Search for the cell housing the specified text and yield its (x, y) center coordinate. 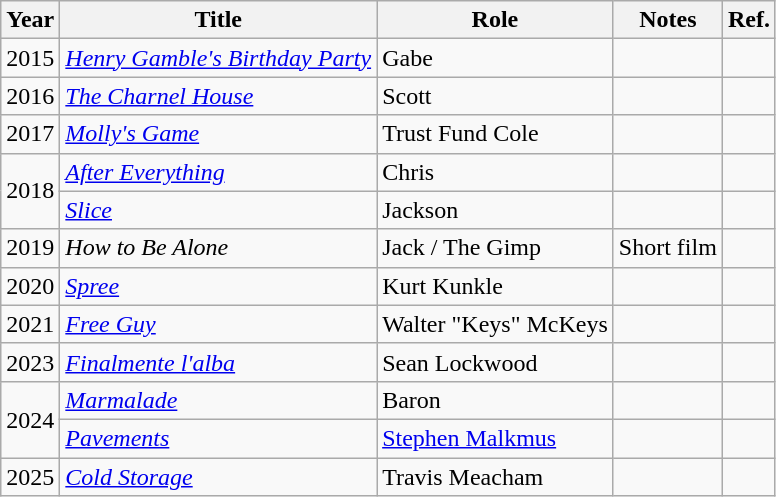
Jack / The Gimp (496, 248)
2020 (30, 286)
2017 (30, 134)
Pavements (218, 438)
Kurt Kunkle (496, 286)
Scott (496, 96)
Year (30, 20)
Role (496, 20)
2015 (30, 58)
Cold Storage (218, 477)
After Everything (218, 172)
2019 (30, 248)
Ref. (748, 20)
Short film (668, 248)
Trust Fund Cole (496, 134)
Travis Meacham (496, 477)
2016 (30, 96)
Molly's Game (218, 134)
Walter "Keys" McKeys (496, 324)
Chris (496, 172)
Henry Gamble's Birthday Party (218, 58)
Gabe (496, 58)
Notes (668, 20)
Title (218, 20)
2018 (30, 191)
Slice (218, 210)
Baron (496, 400)
Jackson (496, 210)
How to Be Alone (218, 248)
Stephen Malkmus (496, 438)
2021 (30, 324)
2023 (30, 362)
Marmalade (218, 400)
Sean Lockwood (496, 362)
Finalmente l'alba (218, 362)
2025 (30, 477)
Spree (218, 286)
The Charnel House (218, 96)
Free Guy (218, 324)
2024 (30, 419)
